Scan for the cell matching the given text and deliver its (X, Y) coordinate at center. 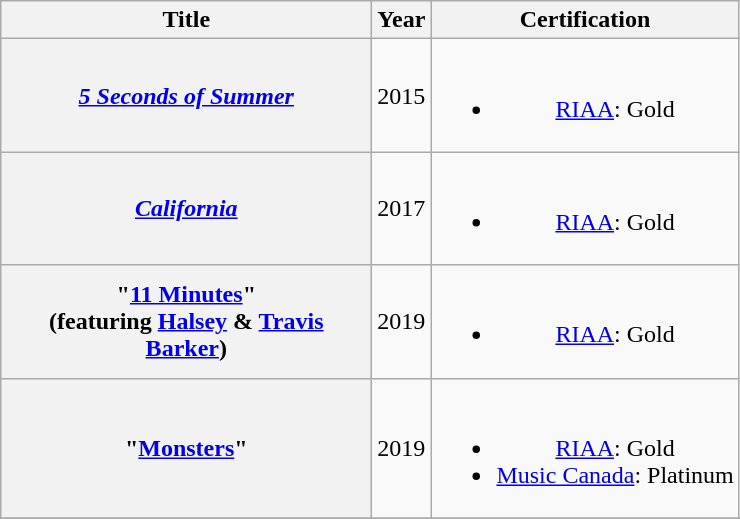
5 Seconds of Summer (186, 96)
"11 Minutes" (featuring Halsey & Travis Barker) (186, 322)
Year (402, 20)
Certification (585, 20)
2017 (402, 208)
"Monsters" (186, 448)
California (186, 208)
RIAA: GoldMusic Canada: Platinum (585, 448)
Title (186, 20)
2015 (402, 96)
